Output the (X, Y) coordinate of the center of the cell containing the given text.  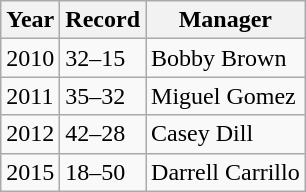
Darrell Carrillo (226, 172)
2015 (30, 172)
2010 (30, 58)
2012 (30, 134)
Casey Dill (226, 134)
Bobby Brown (226, 58)
Record (103, 20)
18–50 (103, 172)
35–32 (103, 96)
Miguel Gomez (226, 96)
42–28 (103, 134)
Manager (226, 20)
32–15 (103, 58)
2011 (30, 96)
Year (30, 20)
